Find where the given text appears and provide that cell's center as (X, Y) coordinate. 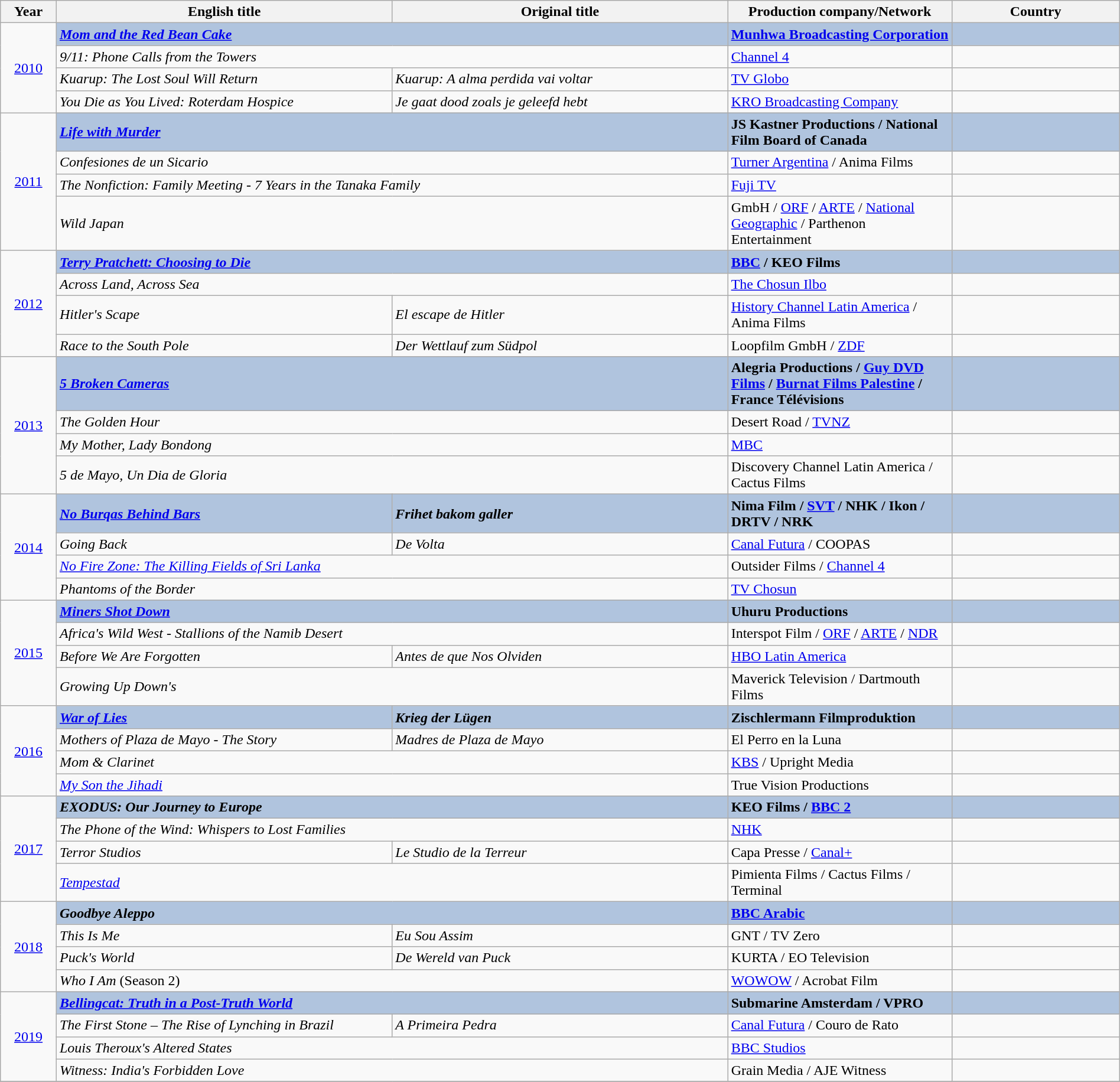
WOWOW / Acrobat Film (840, 980)
Miners Shot Down (392, 611)
9/11: Phone Calls from the Towers (392, 57)
Der Wettlauf zum Südpol (560, 346)
Life with Murder (392, 132)
2016 (28, 751)
NHK (840, 830)
Mom and the Red Bean Cake (392, 34)
Discovery Channel Latin America / Cactus Films (840, 475)
2014 (28, 547)
KEO Films / BBC 2 (840, 807)
The Chosun Ilbo (840, 284)
5 Broken Cameras (392, 384)
2015 (28, 653)
Frihet bakom galler (560, 514)
Louis Theroux's Altered States (392, 1048)
Krieg der Lügen (560, 717)
Kuarup: The Lost Soul Will Return (224, 79)
A Primeira Pedra (560, 1025)
The Phone of the Wind: Whispers to Lost Families (392, 830)
2013 (28, 425)
Terror Studios (224, 852)
Wild Japan (392, 223)
BBC Studios (840, 1048)
5 de Mayo, Un Dia de Gloria (392, 475)
Munhwa Broadcasting Corporation (840, 34)
2019 (28, 1037)
Terry Pratchett: Choosing to Die (392, 262)
Original title (560, 12)
Desert Road / TVNZ (840, 422)
War of Lies (224, 717)
Fuji TV (840, 185)
Channel 4 (840, 57)
Turner Argentina / Anima Films (840, 162)
Confesiones de un Sicario (392, 162)
MBC (840, 445)
KRO Broadcasting Company (840, 102)
Growing Up Down's (392, 686)
2017 (28, 849)
EXODUS: Our Journey to Europe (392, 807)
Interspot Film / ORF / ARTE / NDR (840, 634)
Nima Film / SVT / NHK / Ikon / DRTV / NRK (840, 514)
This Is Me (224, 936)
History Channel Latin America / Anima Films (840, 314)
De Volta (560, 544)
Outsider Films / Channel 4 (840, 566)
Alegria Productions / Guy DVD Films / Burnat Films Palestine / France Télévisions (840, 384)
2012 (28, 304)
Submarine Amsterdam / VPRO (840, 1003)
Pimienta Films / Cactus Films / Terminal (840, 882)
Bellingcat: Truth in a Post-Truth World (392, 1003)
My Son the Jihadi (392, 785)
Phantoms of the Border (392, 589)
GNT / TV Zero (840, 936)
BBC Arabic (840, 913)
TV Globo (840, 79)
The First Stone – The Rise of Lynching in Brazil (224, 1025)
Madres de Plaza de Mayo (560, 739)
English title (224, 12)
No Fire Zone: The Killing Fields of Sri Lanka (392, 566)
HBO Latin America (840, 656)
2011 (28, 182)
Le Studio de la Terreur (560, 852)
Uhuru Productions (840, 611)
KURTA / EO Television (840, 958)
My Mother, Lady Bondong (392, 445)
El escape de Hitler (560, 314)
Production company/Network (840, 12)
Mothers of Plaza de Mayo - The Story (224, 739)
Tempestad (392, 882)
2010 (28, 68)
Puck's World (224, 958)
Je gaat dood zoals je geleefd hebt (560, 102)
The Golden Hour (392, 422)
You Die as You Lived: Roterdam Hospice (224, 102)
Maverick Television / Dartmouth Films (840, 686)
Before We Are Forgotten (224, 656)
Mom & Clarinet (392, 762)
Africa's Wild West - Stallions of the Namib Desert (392, 634)
Across Land, Across Sea (392, 284)
BBC / KEO Films (840, 262)
JS Kastner Productions / National Film Board of Canada (840, 132)
Kuarup: A alma perdida vai voltar (560, 79)
No Burqas Behind Bars (224, 514)
True Vision Productions (840, 785)
Loopfilm GmbH / ZDF (840, 346)
2018 (28, 947)
Canal Futura / Couro de Rato (840, 1025)
Zischlermann Filmproduktion (840, 717)
Country (1036, 12)
Eu Sou Assim (560, 936)
Canal Futura / COOPAS (840, 544)
Witness: India's Forbidden Love (392, 1070)
Who I Am (Season 2) (392, 980)
El Perro en la Luna (840, 739)
Going Back (224, 544)
KBS / Upright Media (840, 762)
Goodbye Aleppo (392, 913)
The Nonfiction: Family Meeting - 7 Years in the Tanaka Family (392, 185)
Grain Media / AJE Witness (840, 1070)
Hitler's Scape (224, 314)
TV Chosun (840, 589)
Year (28, 12)
Capa Presse / Canal+ (840, 852)
De Wereld van Puck (560, 958)
GmbH / ORF / ARTE / National Geographic / Parthenon Entertainment (840, 223)
Race to the South Pole (224, 346)
Antes de que Nos Olviden (560, 656)
